Return the (X, Y) coordinate for the center point of the cell that contains the specified text.  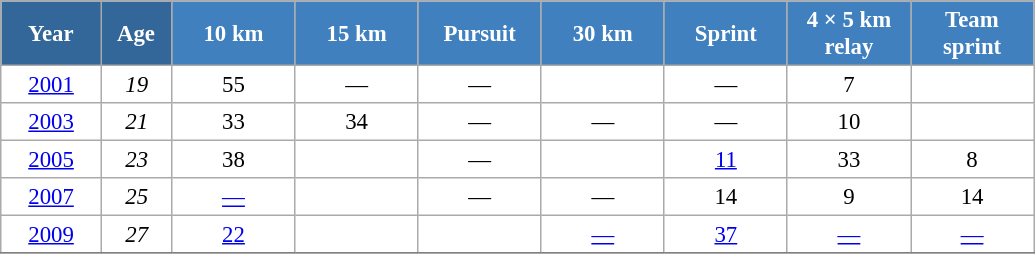
8 (972, 160)
22 (234, 235)
Age (136, 34)
2001 (52, 85)
10 km (234, 34)
55 (234, 85)
25 (136, 197)
4 × 5 km relay (848, 34)
9 (848, 197)
15 km (356, 34)
2009 (52, 235)
Sprint (726, 34)
7 (848, 85)
2003 (52, 122)
30 km (602, 34)
37 (726, 235)
10 (848, 122)
2005 (52, 160)
11 (726, 160)
34 (356, 122)
Year (52, 34)
2007 (52, 197)
21 (136, 122)
27 (136, 235)
Pursuit (480, 34)
19 (136, 85)
Team sprint (972, 34)
38 (234, 160)
23 (136, 160)
